Extract the [X, Y] coordinate from the center of the cell holding the provided text.  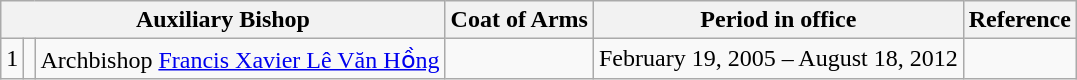
Archbishop Francis Xavier Lê Văn Hồng [240, 59]
Coat of Arms [519, 20]
Period in office [778, 20]
1 [12, 59]
February 19, 2005 – August 18, 2012 [778, 59]
Reference [1020, 20]
Auxiliary Bishop [223, 20]
